Identify which cell holds the provided text, then report its [x, y] central coordinate. 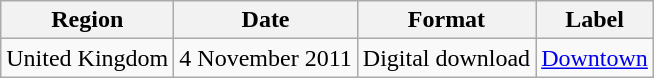
4 November 2011 [266, 58]
Region [88, 20]
Label [595, 20]
Downtown [595, 58]
Digital download [446, 58]
United Kingdom [88, 58]
Date [266, 20]
Format [446, 20]
